Scan for the cell matching the given text and deliver its [X, Y] coordinate at center. 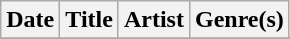
Artist [154, 20]
Date [30, 20]
Title [90, 20]
Genre(s) [239, 20]
